Scan for the cell matching the given text and deliver its (X, Y) coordinate at center. 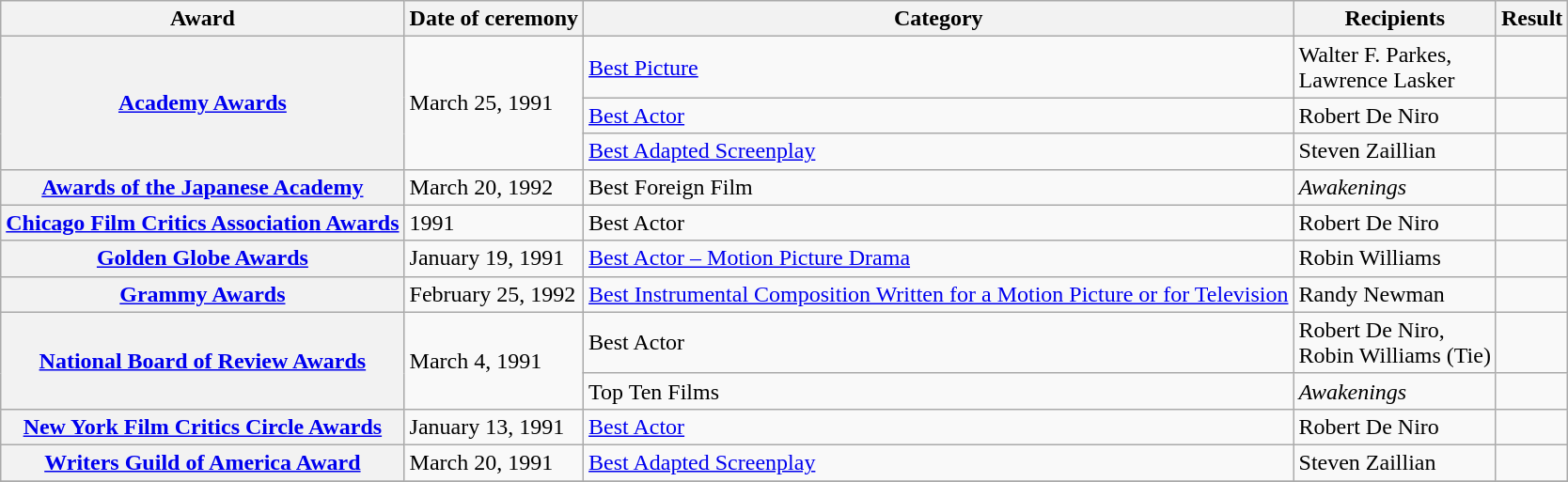
Best Picture (938, 68)
Date of ceremony (494, 19)
Robin Williams (1395, 258)
Top Ten Films (938, 391)
March 20, 1992 (494, 187)
January 13, 1991 (494, 427)
Best Actor – Motion Picture Drama (938, 258)
Writers Guild of America Award (203, 462)
National Board of Review Awards (203, 361)
New York Film Critics Circle Awards (203, 427)
Walter F. Parkes,Lawrence Lasker (1395, 68)
Golden Globe Awards (203, 258)
Category (938, 19)
1991 (494, 223)
Best Foreign Film (938, 187)
Awards of the Japanese Academy (203, 187)
January 19, 1991 (494, 258)
Award (203, 19)
Academy Awards (203, 103)
Grammy Awards (203, 294)
March 25, 1991 (494, 103)
February 25, 1992 (494, 294)
Best Instrumental Composition Written for a Motion Picture or for Television (938, 294)
Robert De Niro,Robin Williams (Tie) (1395, 342)
Chicago Film Critics Association Awards (203, 223)
Randy Newman (1395, 294)
March 20, 1991 (494, 462)
March 4, 1991 (494, 361)
Recipients (1395, 19)
Result (1531, 19)
